Extract the (x, y) coordinate from the center of the cell holding the provided text.  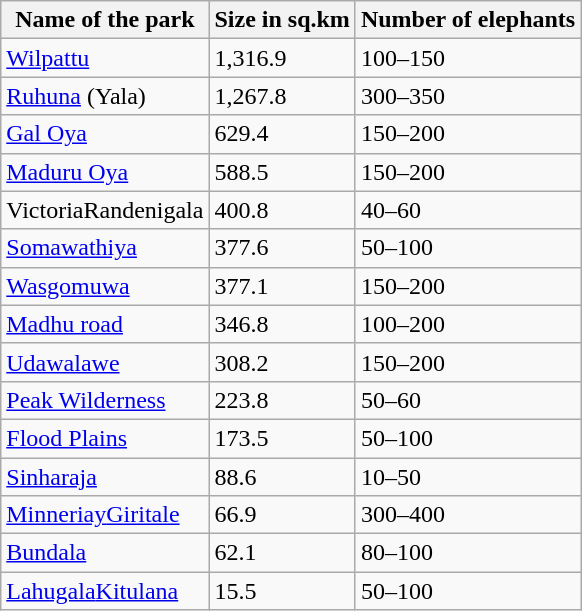
Udawalawe (105, 362)
Somawathiya (105, 248)
VictoriaRandenigala (105, 210)
62.1 (282, 553)
400.8 (282, 210)
1,267.8 (282, 96)
MinneriayGiritale (105, 515)
Sinharaja (105, 477)
88.6 (282, 477)
100–200 (468, 324)
377.1 (282, 286)
Number of elephants (468, 20)
346.8 (282, 324)
Wasgomuwa (105, 286)
300–400 (468, 515)
10–50 (468, 477)
300–350 (468, 96)
Ruhuna (Yala) (105, 96)
66.9 (282, 515)
173.5 (282, 438)
Bundala (105, 553)
15.5 (282, 591)
Wilpattu (105, 58)
629.4 (282, 134)
40–60 (468, 210)
LahugalaKitulana (105, 591)
223.8 (282, 400)
377.6 (282, 248)
1,316.9 (282, 58)
Gal Oya (105, 134)
Flood Plains (105, 438)
Name of the park (105, 20)
Peak Wilderness (105, 400)
588.5 (282, 172)
100–150 (468, 58)
80–100 (468, 553)
308.2 (282, 362)
50–60 (468, 400)
Madhu road (105, 324)
Size in sq.km (282, 20)
Maduru Oya (105, 172)
